Scan for the cell matching the given text and deliver its (x, y) coordinate at center. 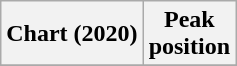
Peakposition (189, 34)
Chart (2020) (72, 34)
